Return the [x, y] coordinate for the center point of the cell that contains the specified text.  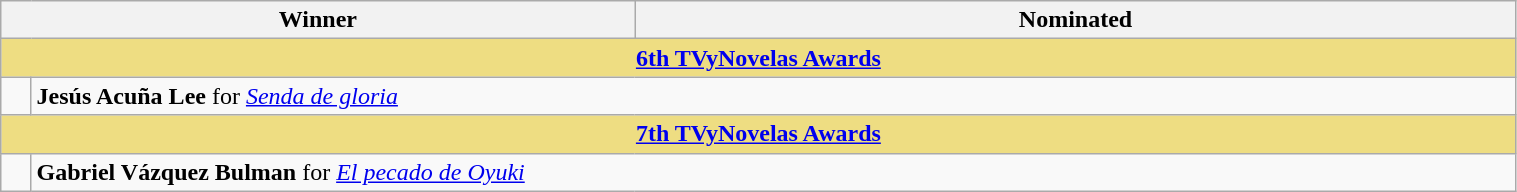
Gabriel Vázquez Bulman for El pecado de Oyuki [774, 172]
Jesús Acuña Lee for Senda de gloria [774, 96]
6th TVyNovelas Awards [758, 58]
Winner [318, 20]
Nominated [1076, 20]
7th TVyNovelas Awards [758, 134]
